Find where the given text appears and provide that cell's center as [x, y] coordinate. 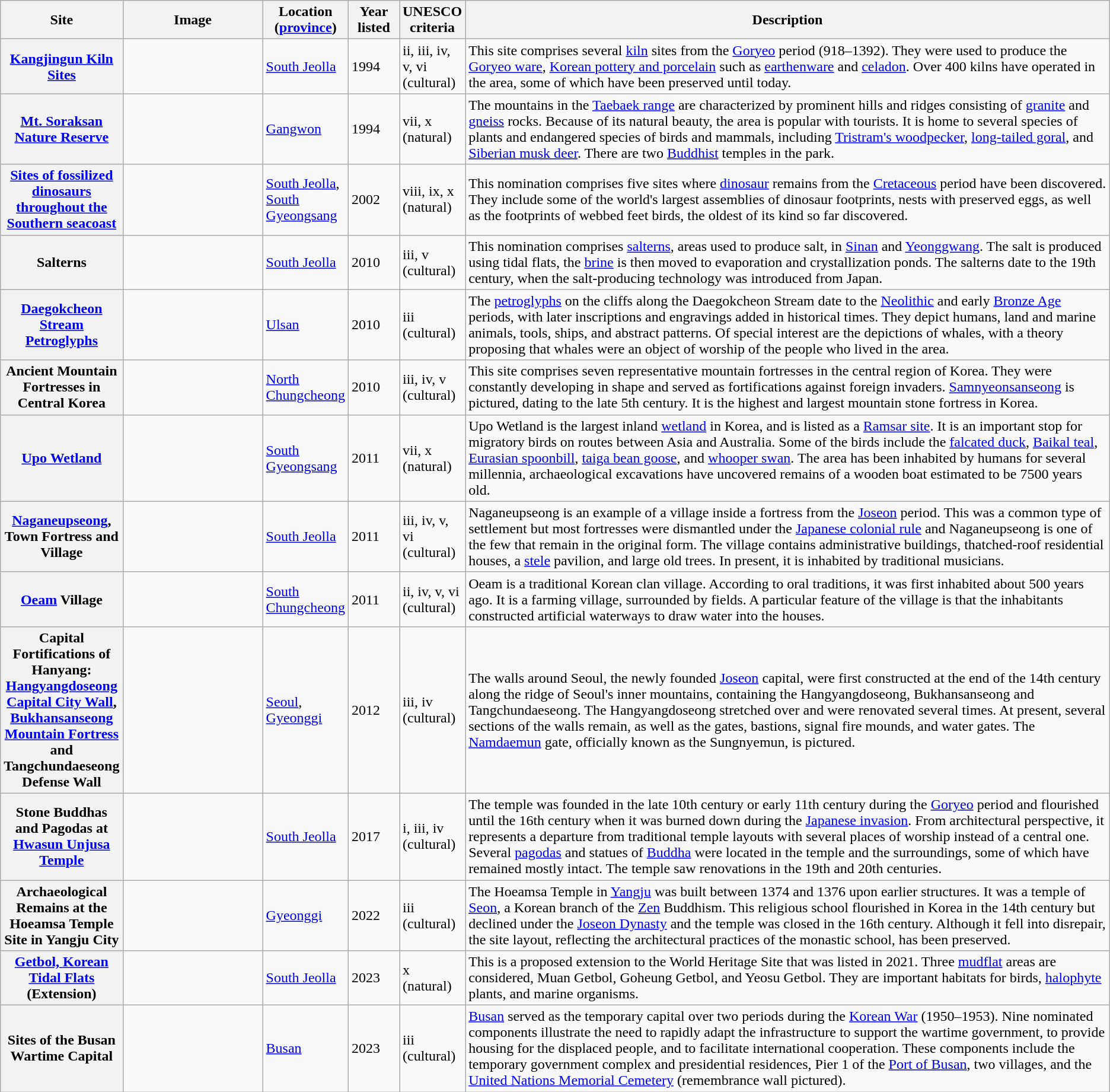
Sites of fossilized dinosaurs throughout the Southern seacoast [62, 199]
Sites of the Busan Wartime Capital [62, 1049]
Site [62, 20]
iii, iv, v (cultural) [433, 387]
Ulsan [305, 325]
Gangwon [305, 129]
2002 [374, 199]
UNESCO criteria [433, 20]
Mt. Soraksan Nature Reserve [62, 129]
Daegokcheon Stream Petroglyphs [62, 325]
Archaeological Remains at the Hoeamsa Temple Site in Yangju City [62, 916]
viii, ix, x (natural) [433, 199]
Naganeupseong, Town Fortress and Village [62, 536]
2017 [374, 836]
South Gyeongsang [305, 458]
2012 [374, 709]
iii, iv, v, vi (cultural) [433, 536]
Ancient Mountain Fortresses in Central Korea [62, 387]
Year listed [374, 20]
South Chungcheong [305, 599]
Location (province) [305, 20]
Busan [305, 1049]
Kangjingun Kiln Sites [62, 66]
ii, iv, v, vi (cultural) [433, 599]
North Chungcheong [305, 387]
i, iii, iv (cultural) [433, 836]
Capital Fortifications of Hanyang: Hangyangdoseong Capital City Wall, Bukhansanseong Mountain Fortress and Tangchundaeseong Defense Wall [62, 709]
2022 [374, 916]
x (natural) [433, 978]
Upo Wetland [62, 458]
Stone Buddhas and Pagodas at Hwasun Unjusa Temple [62, 836]
Seoul, Gyeonggi [305, 709]
Description [787, 20]
iii, iv (cultural) [433, 709]
Oeam Village [62, 599]
South Jeolla, South Gyeongsang [305, 199]
ii, iii, iv, v, vi (cultural) [433, 66]
Salterns [62, 262]
iii, v (cultural) [433, 262]
Getbol, Korean Tidal Flats (Extension) [62, 978]
Gyeonggi [305, 916]
Image [193, 20]
